Return (X, Y) of the center of cell containing provided text 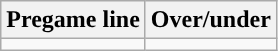
Over/under (210, 20)
Pregame line (74, 20)
